Identify which cell holds the provided text, then report its [x, y] central coordinate. 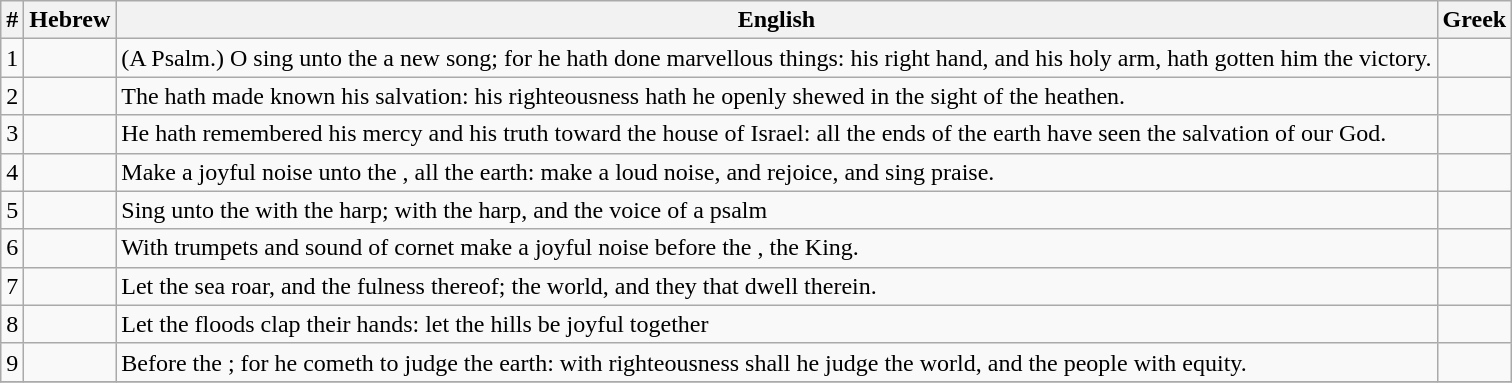
6 [12, 248]
# [12, 20]
8 [12, 324]
5 [12, 210]
English [776, 20]
1 [12, 58]
The hath made known his salvation: his righteousness hath he openly shewed in the sight of the heathen. [776, 96]
3 [12, 134]
Before the ; for he cometh to judge the earth: with righteousness shall he judge the world, and the people with equity. [776, 362]
Sing unto the with the harp; with the harp, and the voice of a psalm [776, 210]
He hath remembered his mercy and his truth toward the house of Israel: all the ends of the earth have seen the salvation of our God. [776, 134]
Let the sea roar, and the fulness thereof; the world, and they that dwell therein. [776, 286]
7 [12, 286]
Let the floods clap their hands: let the hills be joyful together [776, 324]
(A Psalm.) O sing unto the a new song; for he hath done marvellous things: his right hand, and his holy arm, hath gotten him the victory. [776, 58]
Make a joyful noise unto the , all the earth: make a loud noise, and rejoice, and sing praise. [776, 172]
Hebrew [70, 20]
9 [12, 362]
4 [12, 172]
With trumpets and sound of cornet make a joyful noise before the , the King. [776, 248]
Greek [1474, 20]
2 [12, 96]
